Determine the [X, Y] coordinate at the center of the cell enclosing the given text.  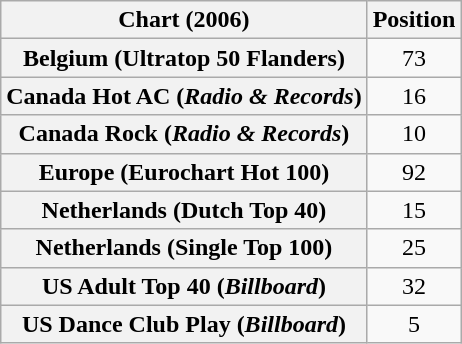
73 [414, 58]
10 [414, 134]
Belgium (Ultratop 50 Flanders) [184, 58]
16 [414, 96]
Position [414, 20]
Netherlands (Single Top 100) [184, 248]
Europe (Eurochart Hot 100) [184, 172]
92 [414, 172]
25 [414, 248]
Chart (2006) [184, 20]
15 [414, 210]
US Dance Club Play (Billboard) [184, 324]
Canada Rock (Radio & Records) [184, 134]
32 [414, 286]
Canada Hot AC (Radio & Records) [184, 96]
US Adult Top 40 (Billboard) [184, 286]
Netherlands (Dutch Top 40) [184, 210]
5 [414, 324]
